Locate the cell with the specified text and output its (x, y) center coordinate. 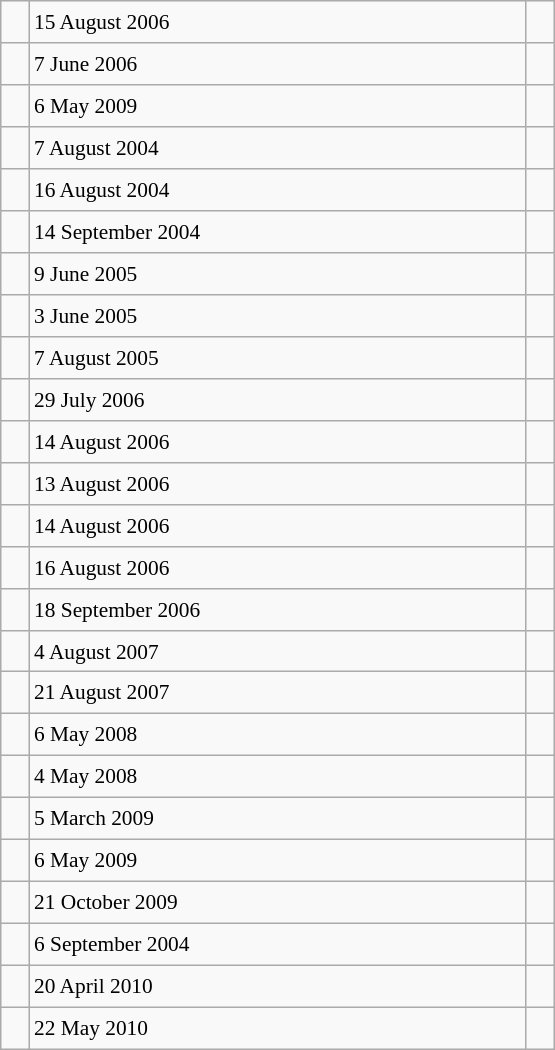
7 August 2005 (278, 358)
4 August 2007 (278, 651)
7 June 2006 (278, 64)
18 September 2006 (278, 609)
6 May 2008 (278, 735)
16 August 2004 (278, 190)
21 August 2007 (278, 693)
5 March 2009 (278, 819)
21 October 2009 (278, 903)
9 June 2005 (278, 274)
7 August 2004 (278, 148)
4 May 2008 (278, 777)
20 April 2010 (278, 986)
13 August 2006 (278, 483)
6 September 2004 (278, 945)
16 August 2006 (278, 567)
3 June 2005 (278, 316)
15 August 2006 (278, 22)
14 September 2004 (278, 232)
22 May 2010 (278, 1028)
29 July 2006 (278, 399)
